Return the [x, y] coordinate for the center point of the cell that contains the specified text.  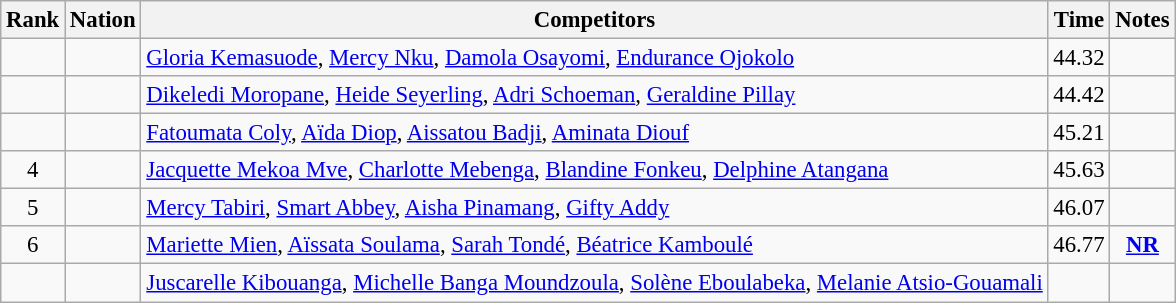
Juscarelle Kibouanga, Michelle Banga Moundzoula, Solène Eboulabeka, Melanie Atsio-Gouamali [594, 283]
Gloria Kemasuode, Mercy Nku, Damola Osayomi, Endurance Ojokolo [594, 58]
Competitors [594, 20]
46.77 [1079, 245]
Time [1079, 20]
45.21 [1079, 133]
4 [33, 170]
45.63 [1079, 170]
44.42 [1079, 95]
44.32 [1079, 58]
Fatoumata Coly, Aïda Diop, Aissatou Badji, Aminata Diouf [594, 133]
Jacquette Mekoa Mve, Charlotte Mebenga, Blandine Fonkeu, Delphine Atangana [594, 170]
46.07 [1079, 208]
Mariette Mien, Aïssata Soulama, Sarah Tondé, Béatrice Kamboulé [594, 245]
6 [33, 245]
5 [33, 208]
Mercy Tabiri, Smart Abbey, Aisha Pinamang, Gifty Addy [594, 208]
Notes [1142, 20]
Nation [103, 20]
NR [1142, 245]
Rank [33, 20]
Dikeledi Moropane, Heide Seyerling, Adri Schoeman, Geraldine Pillay [594, 95]
